Capture the cell that displays the provided text and extract its [X, Y] central coordinate. 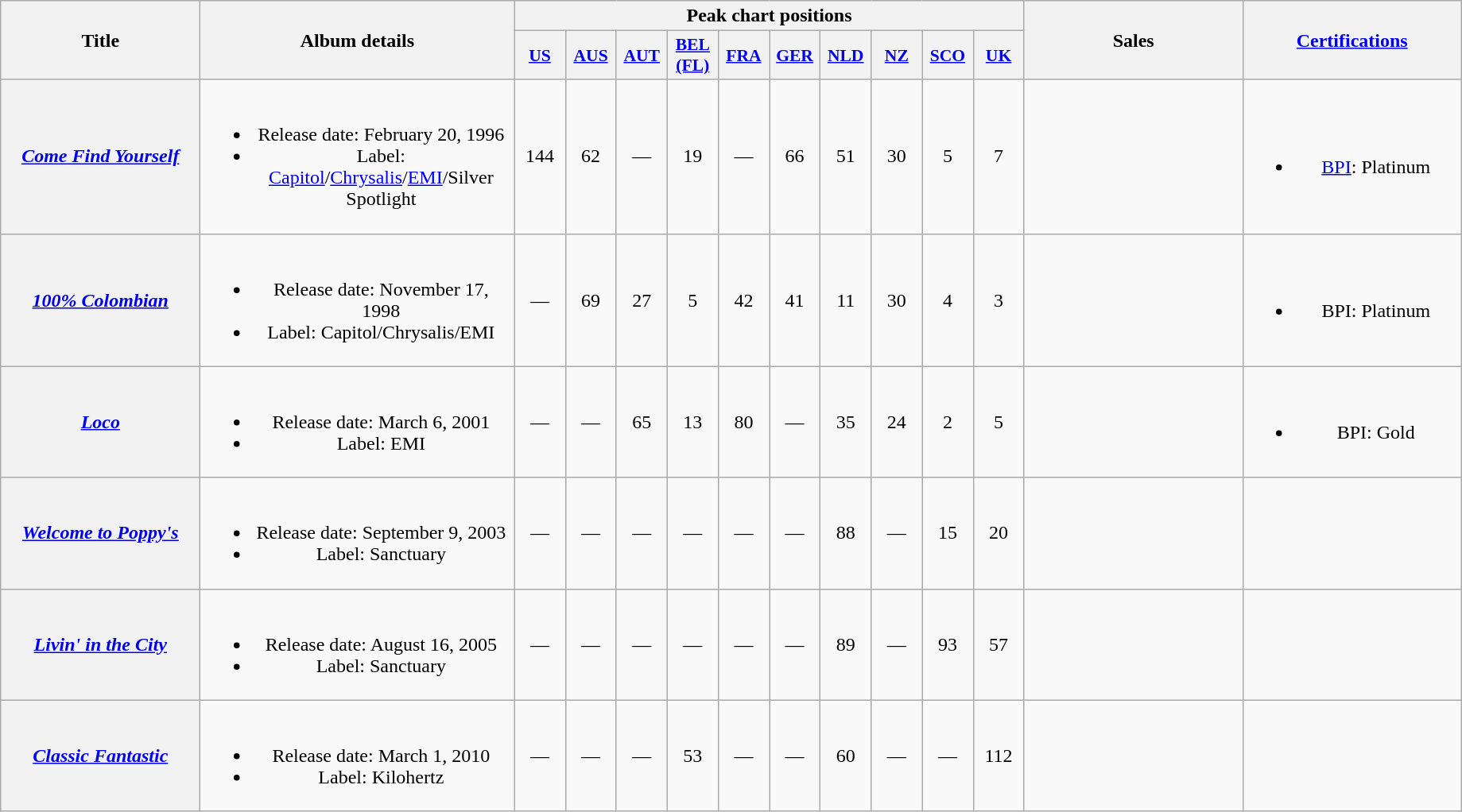
35 [846, 422]
UK [999, 56]
20 [999, 533]
Peak chart positions [770, 16]
15 [948, 533]
65 [642, 422]
42 [743, 300]
AUT [642, 56]
144 [540, 157]
69 [591, 300]
AUS [591, 56]
11 [846, 300]
Release date: November 17, 1998Label: Capitol/Chrysalis/EMI [358, 300]
Release date: September 9, 2003Label: Sanctuary [358, 533]
66 [795, 157]
Release date: March 6, 2001Label: EMI [358, 422]
24 [897, 422]
89 [846, 644]
100% Colombian [100, 300]
7 [999, 157]
93 [948, 644]
Release date: February 20, 1996Label: Capitol/Chrysalis/EMI/Silver Spotlight [358, 157]
Certifications [1351, 40]
NLD [846, 56]
80 [743, 422]
Come Find Yourself [100, 157]
27 [642, 300]
51 [846, 157]
GER [795, 56]
Classic Fantastic [100, 756]
NZ [897, 56]
Album details [358, 40]
Release date: August 16, 2005Label: Sanctuary [358, 644]
BPI: Gold [1351, 422]
13 [692, 422]
2 [948, 422]
Livin' in the City [100, 644]
Sales [1134, 40]
SCO [948, 56]
62 [591, 157]
US [540, 56]
19 [692, 157]
112 [999, 756]
3 [999, 300]
BEL(FL) [692, 56]
Release date: March 1, 2010Label: Kilohertz [358, 756]
88 [846, 533]
Loco [100, 422]
60 [846, 756]
41 [795, 300]
FRA [743, 56]
57 [999, 644]
4 [948, 300]
Welcome to Poppy's [100, 533]
53 [692, 756]
Title [100, 40]
